For the text-containing cell, return its midpoint in (X, Y) coordinate format. 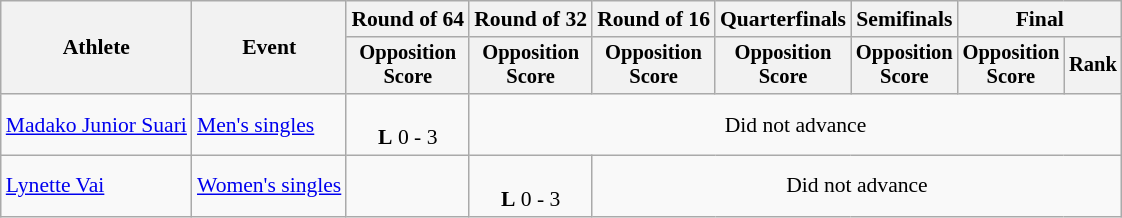
Men's singles (269, 124)
Madako Junior Suari (96, 124)
Semifinals (904, 19)
Round of 64 (408, 19)
Athlete (96, 48)
Final (1040, 19)
Round of 32 (530, 19)
Round of 16 (654, 19)
Rank (1093, 66)
Women's singles (269, 186)
Lynette Vai (96, 186)
Event (269, 48)
Quarterfinals (783, 19)
